Locate the cell with the specified text and output its (x, y) center coordinate. 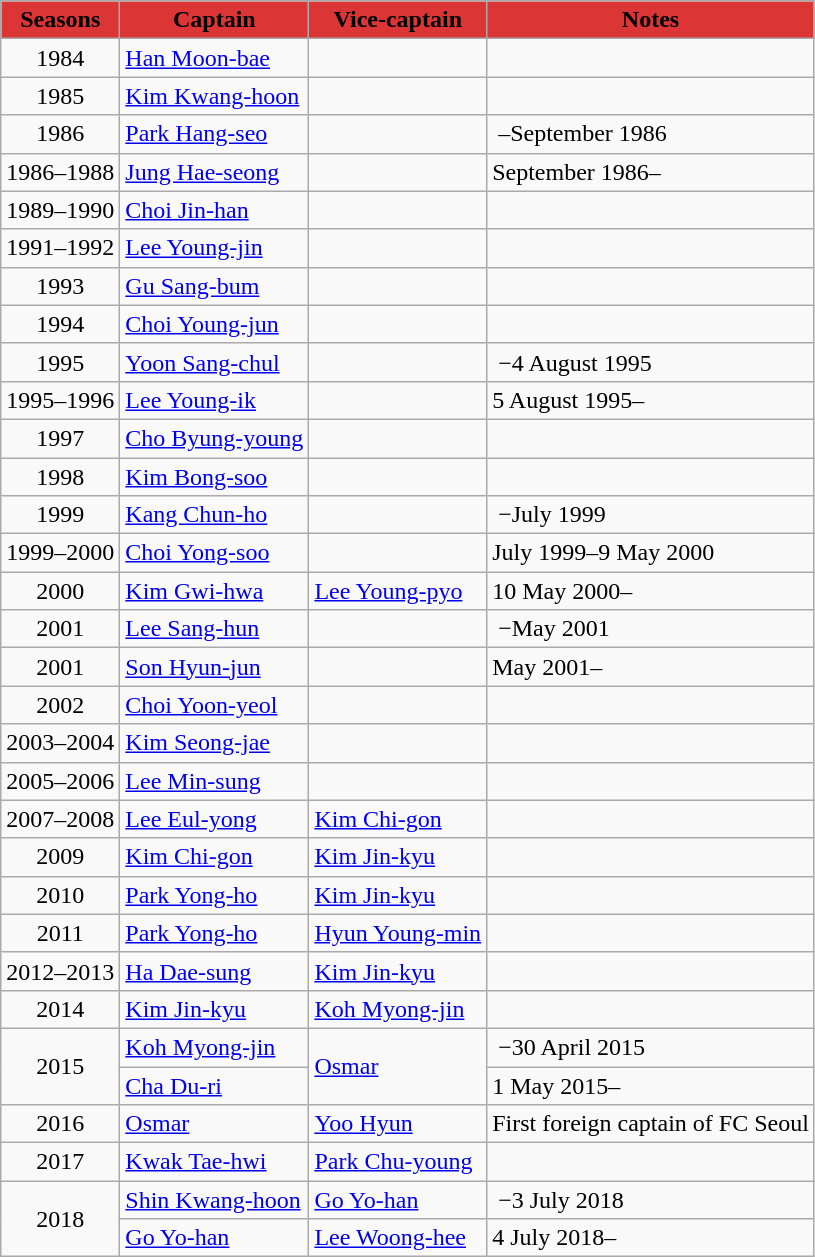
Choi Yoon-yeol (214, 705)
First foreign captain of FC Seoul (651, 1124)
1998 (60, 477)
2011 (60, 933)
2018 (60, 1219)
Lee Woong-hee (398, 1238)
Lee Young-ik (214, 400)
Kang Chun-ho (214, 515)
1999–2000 (60, 553)
2003–2004 (60, 743)
2000 (60, 591)
Choi Young-jun (214, 324)
September 1986– (651, 172)
1997 (60, 438)
1993 (60, 286)
Kim Kwang-hoon (214, 96)
Kim Bong-soo (214, 477)
2017 (60, 1162)
−30 April 2015 (651, 1047)
2016 (60, 1124)
Lee Eul-yong (214, 819)
1995 (60, 362)
1989–1990 (60, 210)
Cha Du-ri (214, 1085)
Son Hyun-jun (214, 667)
Yoo Hyun (398, 1124)
1999 (60, 515)
1986–1988 (60, 172)
4 July 2018– (651, 1238)
Lee Min-sung (214, 781)
July 1999–9 May 2000 (651, 553)
1986 (60, 134)
May 2001– (651, 667)
1985 (60, 96)
Shin Kwang-hoon (214, 1200)
Choi Yong-soo (214, 553)
−July 1999 (651, 515)
Park Chu-young (398, 1162)
Lee Young-jin (214, 248)
Notes (651, 20)
2012–2013 (60, 971)
2009 (60, 857)
2002 (60, 705)
Hyun Young-min (398, 933)
2015 (60, 1066)
Kwak Tae-hwi (214, 1162)
Seasons (60, 20)
−3 July 2018 (651, 1200)
Gu Sang-bum (214, 286)
Kim Seong-jae (214, 743)
Ha Dae-sung (214, 971)
10 May 2000– (651, 591)
Vice-captain (398, 20)
Yoon Sang-chul (214, 362)
2007–2008 (60, 819)
2005–2006 (60, 781)
1994 (60, 324)
2010 (60, 895)
2014 (60, 1009)
−May 2001 (651, 629)
Choi Jin-han (214, 210)
–September 1986 (651, 134)
Lee Young-pyo (398, 591)
Jung Hae-seong (214, 172)
5 August 1995– (651, 400)
1991–1992 (60, 248)
1995–1996 (60, 400)
−4 August 1995 (651, 362)
Cho Byung-young (214, 438)
Captain (214, 20)
1984 (60, 58)
Lee Sang-hun (214, 629)
Park Hang-seo (214, 134)
Kim Gwi-hwa (214, 591)
Han Moon-bae (214, 58)
1 May 2015– (651, 1085)
